Detect which cell encompasses the target text, then output its [x, y] center coordinate. 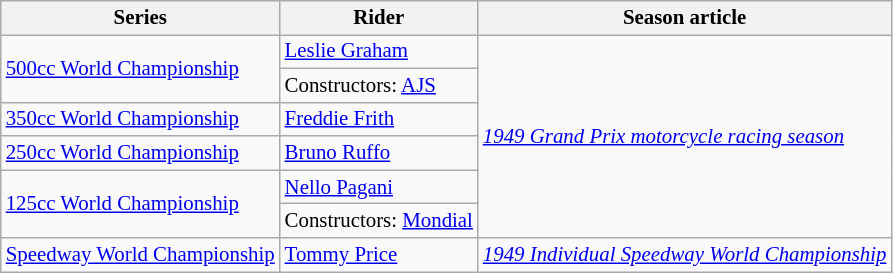
Series [140, 18]
Speedway World Championship [140, 255]
500cc World Championship [140, 68]
Constructors: Mondial [379, 221]
Rider [379, 18]
Nello Pagani [379, 187]
Bruno Ruffo [379, 153]
1949 Grand Prix motorcycle racing season [685, 136]
Constructors: AJS [379, 85]
Leslie Graham [379, 51]
1949 Individual Speedway World Championship [685, 255]
250cc World Championship [140, 153]
Season article [685, 18]
Freddie Frith [379, 119]
350cc World Championship [140, 119]
125cc World Championship [140, 204]
Tommy Price [379, 255]
